Pinpoint the cell where the given text exists, returning its [x, y] midpoint coordinate. 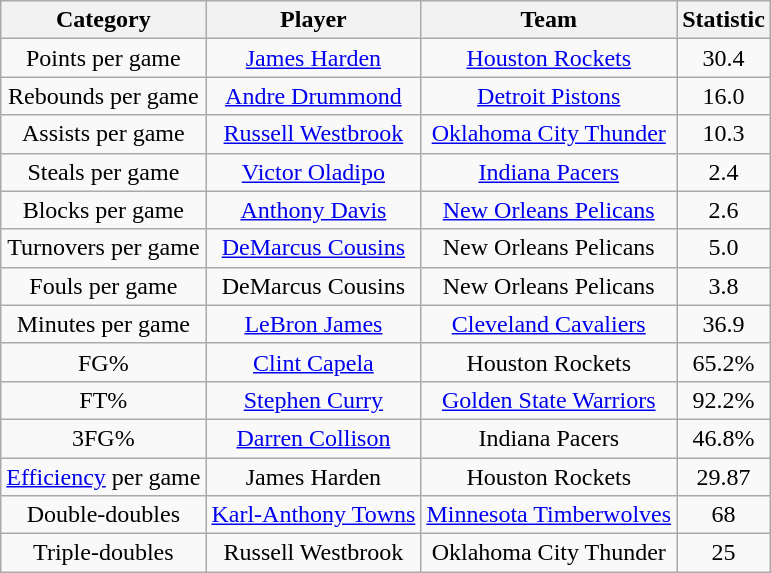
Player [314, 20]
36.9 [724, 324]
Team [549, 20]
5.0 [724, 248]
Detroit Pistons [549, 96]
29.87 [724, 477]
Efficiency per game [104, 477]
Category [104, 20]
Steals per game [104, 172]
FG% [104, 362]
Cleveland Cavaliers [549, 324]
Assists per game [104, 134]
Fouls per game [104, 286]
Points per game [104, 58]
Triple-doubles [104, 553]
Darren Collison [314, 438]
Statistic [724, 20]
10.3 [724, 134]
Karl-Anthony Towns [314, 515]
Turnovers per game [104, 248]
25 [724, 553]
3.8 [724, 286]
Victor Oladipo [314, 172]
Minutes per game [104, 324]
2.4 [724, 172]
92.2% [724, 400]
FT% [104, 400]
Stephen Curry [314, 400]
Golden State Warriors [549, 400]
Blocks per game [104, 210]
Double-doubles [104, 515]
Rebounds per game [104, 96]
Andre Drummond [314, 96]
LeBron James [314, 324]
30.4 [724, 58]
Minnesota Timberwolves [549, 515]
68 [724, 515]
Anthony Davis [314, 210]
46.8% [724, 438]
65.2% [724, 362]
3FG% [104, 438]
16.0 [724, 96]
Clint Capela [314, 362]
2.6 [724, 210]
